Capture the cell that displays the provided text and extract its [x, y] central coordinate. 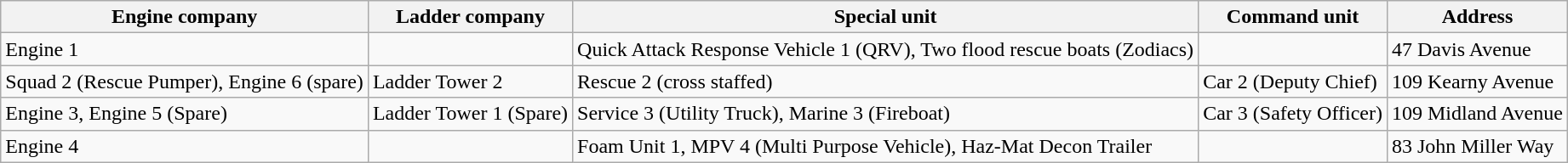
Ladder company [470, 17]
Car 3 (Safety Officer) [1293, 114]
Address [1477, 17]
83 John Miller Way [1477, 146]
Engine company [185, 17]
Engine 1 [185, 49]
Ladder Tower 2 [470, 81]
Command unit [1293, 17]
Engine 3, Engine 5 (Spare) [185, 114]
47 Davis Avenue [1477, 49]
Squad 2 (Rescue Pumper), Engine 6 (spare) [185, 81]
Rescue 2 (cross staffed) [885, 81]
Special unit [885, 17]
Engine 4 [185, 146]
Quick Attack Response Vehicle 1 (QRV), Two flood rescue boats (Zodiacs) [885, 49]
Ladder Tower 1 (Spare) [470, 114]
109 Midland Avenue [1477, 114]
Service 3 (Utility Truck), Marine 3 (Fireboat) [885, 114]
109 Kearny Avenue [1477, 81]
Foam Unit 1, MPV 4 (Multi Purpose Vehicle), Haz-Mat Decon Trailer [885, 146]
Car 2 (Deputy Chief) [1293, 81]
